Scan for the cell matching the given text and deliver its (X, Y) coordinate at center. 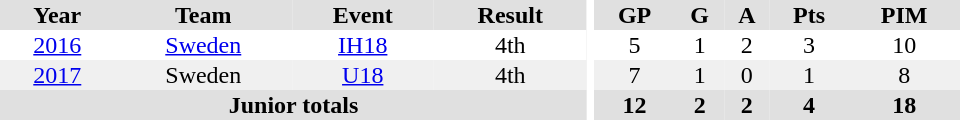
7 (635, 75)
A (747, 15)
IH18 (363, 45)
2016 (58, 45)
0 (747, 75)
Pts (810, 15)
5 (635, 45)
Team (204, 15)
Result (511, 15)
12 (635, 105)
G (700, 15)
18 (904, 105)
10 (904, 45)
4 (810, 105)
PIM (904, 15)
Event (363, 15)
GP (635, 15)
U18 (363, 75)
8 (904, 75)
Junior totals (294, 105)
2017 (58, 75)
3 (810, 45)
Year (58, 15)
